From the cell containing the given text, extract its center point as [X, Y] coordinate. 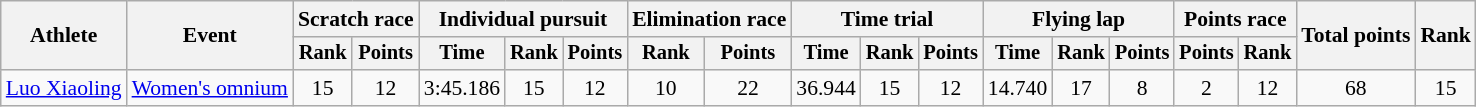
8 [1142, 88]
22 [748, 88]
Points race [1235, 19]
Athlete [64, 36]
10 [666, 88]
2 [1206, 88]
Scratch race [356, 19]
Total points [1356, 36]
36.944 [826, 88]
17 [1081, 88]
14.740 [1018, 88]
Event [210, 36]
3:45.186 [462, 88]
Time trial [886, 19]
68 [1356, 88]
Women's omnium [210, 88]
Individual pursuit [523, 19]
Elimination race [709, 19]
Flying lap [1078, 19]
Luo Xiaoling [64, 88]
